Extract the [x, y] coordinate from the center of the cell holding the provided text.  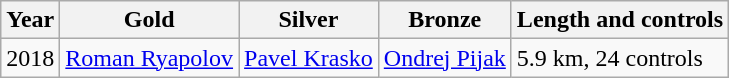
5.9 km, 24 controls [620, 58]
Ondrej Pijak [444, 58]
Year [30, 20]
Bronze [444, 20]
Pavel Krasko [309, 58]
Roman Ryapolov [150, 58]
Silver [309, 20]
Gold [150, 20]
2018 [30, 58]
Length and controls [620, 20]
